From the cell containing the given text, extract its center point as (X, Y) coordinate. 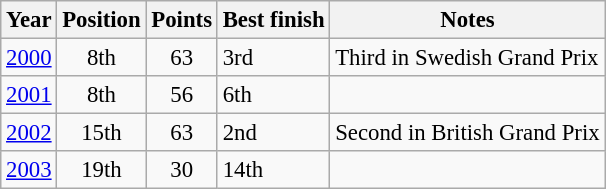
56 (182, 95)
2000 (29, 58)
Best finish (273, 20)
Points (182, 20)
Third in Swedish Grand Prix (468, 58)
2002 (29, 133)
Notes (468, 20)
14th (273, 170)
6th (273, 95)
3rd (273, 58)
2001 (29, 95)
Position (102, 20)
30 (182, 170)
2nd (273, 133)
Second in British Grand Prix (468, 133)
2003 (29, 170)
Year (29, 20)
19th (102, 170)
15th (102, 133)
